For the text-containing cell, return its midpoint in (x, y) coordinate format. 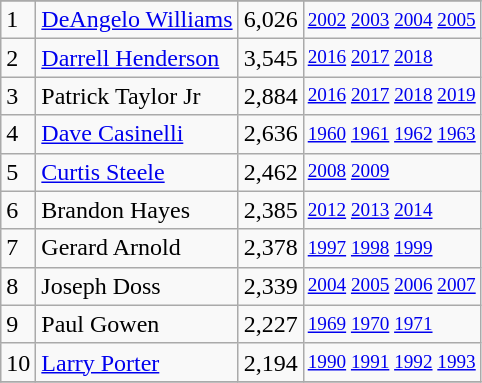
2012 2013 2014 (392, 210)
Curtis Steele (137, 172)
2,227 (270, 324)
1969 1970 1971 (392, 324)
6,026 (270, 20)
Paul Gowen (137, 324)
2,194 (270, 362)
7 (18, 248)
2004 2005 2006 2007 (392, 286)
1 (18, 20)
1997 1998 1999 (392, 248)
Dave Casinelli (137, 134)
Patrick Taylor Jr (137, 96)
2,339 (270, 286)
3,545 (270, 58)
Darrell Henderson (137, 58)
4 (18, 134)
3 (18, 96)
2016 2017 2018 2019 (392, 96)
Gerard Arnold (137, 248)
Brandon Hayes (137, 210)
2,378 (270, 248)
Larry Porter (137, 362)
2016 2017 2018 (392, 58)
1990 1991 1992 1993 (392, 362)
8 (18, 286)
2,385 (270, 210)
9 (18, 324)
5 (18, 172)
DeAngelo Williams (137, 20)
Joseph Doss (137, 286)
2008 2009 (392, 172)
2,884 (270, 96)
2 (18, 58)
2,462 (270, 172)
2002 2003 2004 2005 (392, 20)
1960 1961 1962 1963 (392, 134)
2,636 (270, 134)
10 (18, 362)
6 (18, 210)
